Capture the cell that displays the provided text and extract its (X, Y) central coordinate. 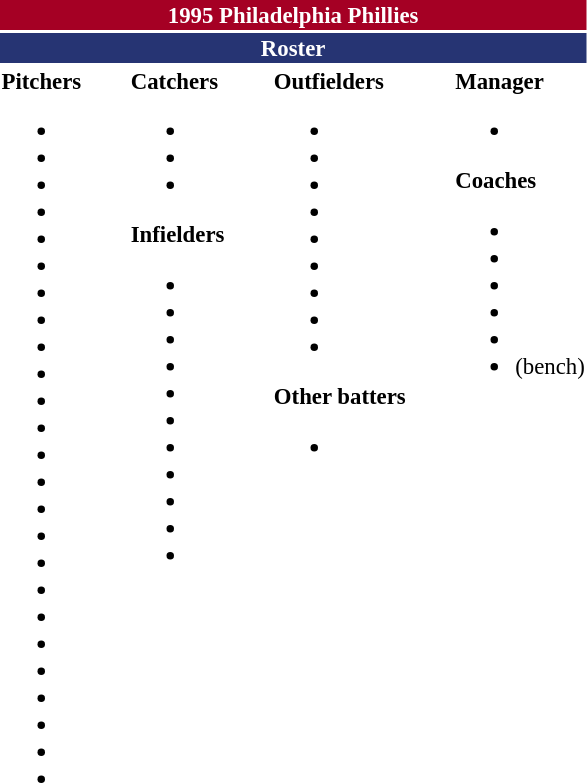
Roster (293, 48)
1995 Philadelphia Phillies (293, 15)
